From the cell containing the given text, extract its center point as [X, Y] coordinate. 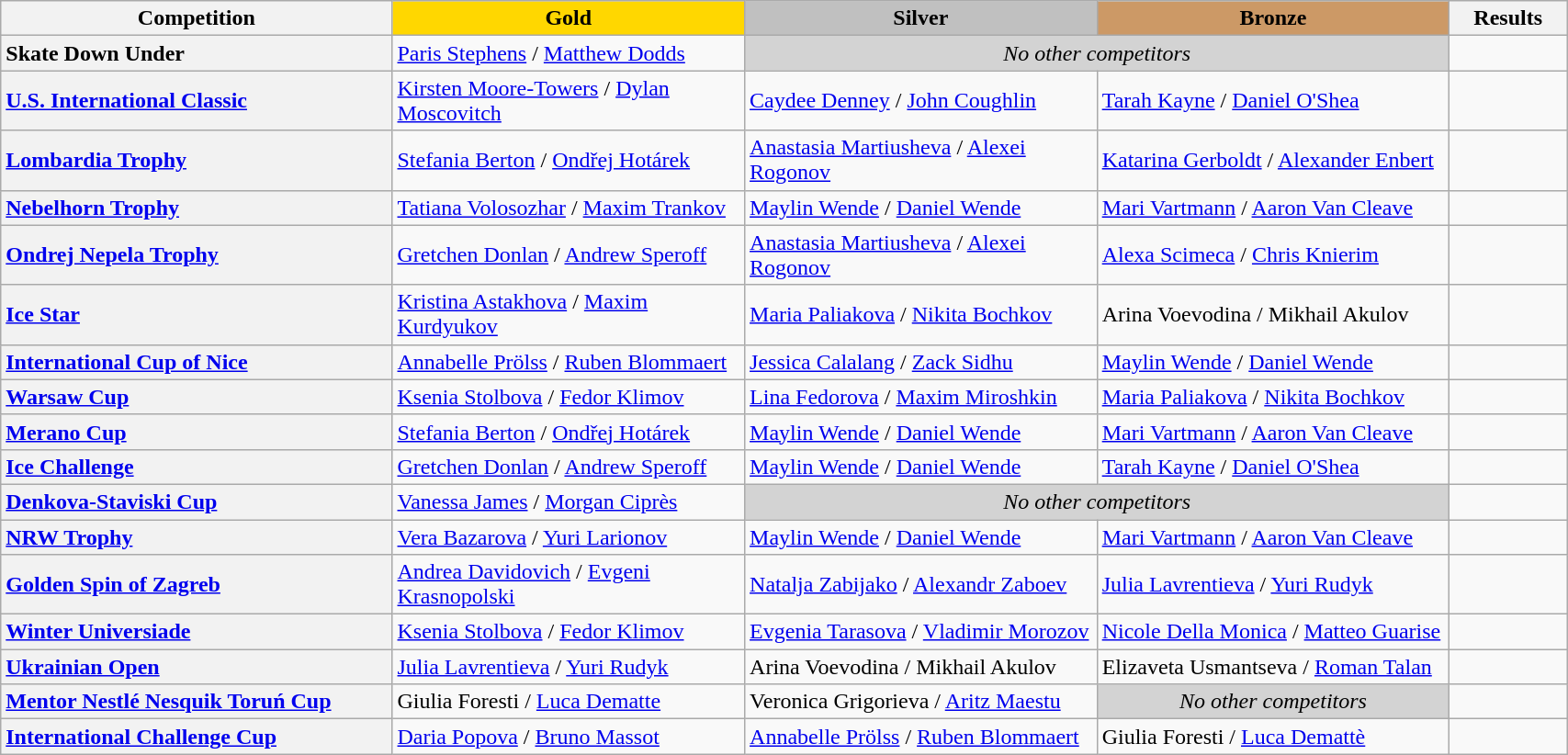
Caydee Denney / John Coughlin [921, 101]
Bronze [1273, 18]
Ice Star [197, 314]
Merano Cup [197, 432]
Evgenia Tarasova / Vladimir Morozov [921, 632]
Skate Down Under [197, 53]
Veronica Grigorieva / Aritz Maestu [921, 702]
Katarina Gerboldt / Alexander Enbert [1273, 160]
International Challenge Cup [197, 737]
Kristina Astakhova / Maxim Kurdyukov [569, 314]
Golden Spin of Zagreb [197, 584]
Ice Challenge [197, 467]
Jessica Calalang / Zack Sidhu [921, 362]
Competition [197, 18]
Results [1508, 18]
Vera Bazarova / Yuri Larionov [569, 537]
Winter Universiade [197, 632]
Ukrainian Open [197, 667]
Warsaw Cup [197, 397]
Gold [569, 18]
Natalja Zabijako / Alexandr Zaboev [921, 584]
International Cup of Nice [197, 362]
Andrea Davidovich / Evgeni Krasnopolski [569, 584]
Kirsten Moore-Towers / Dylan Moscovitch [569, 101]
Nicole Della Monica / Matteo Guarise [1273, 632]
U.S. International Classic [197, 101]
Lombardia Trophy [197, 160]
Lina Fedorova / Maxim Miroshkin [921, 397]
Alexa Scimeca / Chris Knierim [1273, 255]
Paris Stephens / Matthew Dodds [569, 53]
Giulia Foresti / Luca Dematte [569, 702]
Nebelhorn Trophy [197, 208]
Ondrej Nepela Trophy [197, 255]
Tatiana Volosozhar / Maxim Trankov [569, 208]
Denkova-Staviski Cup [197, 501]
Elizaveta Usmantseva / Roman Talan [1273, 667]
NRW Trophy [197, 537]
Daria Popova / Bruno Massot [569, 737]
Giulia Foresti / Luca Demattè [1273, 737]
Vanessa James / Morgan Ciprès [569, 501]
Mentor Nestlé Nesquik Toruń Cup [197, 702]
Silver [921, 18]
